Return [x, y] of the center of cell containing provided text 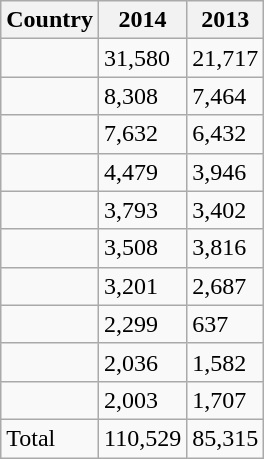
6,432 [226, 134]
637 [226, 324]
3,793 [142, 210]
2014 [142, 20]
2,003 [142, 400]
7,632 [142, 134]
3,946 [226, 172]
Country [50, 20]
2,299 [142, 324]
1,582 [226, 362]
8,308 [142, 96]
3,816 [226, 248]
3,508 [142, 248]
2,687 [226, 286]
31,580 [142, 58]
4,479 [142, 172]
Total [50, 438]
7,464 [226, 96]
2,036 [142, 362]
3,402 [226, 210]
85,315 [226, 438]
21,717 [226, 58]
1,707 [226, 400]
110,529 [142, 438]
2013 [226, 20]
3,201 [142, 286]
